Find where the given text appears and provide that cell's center as [X, Y] coordinate. 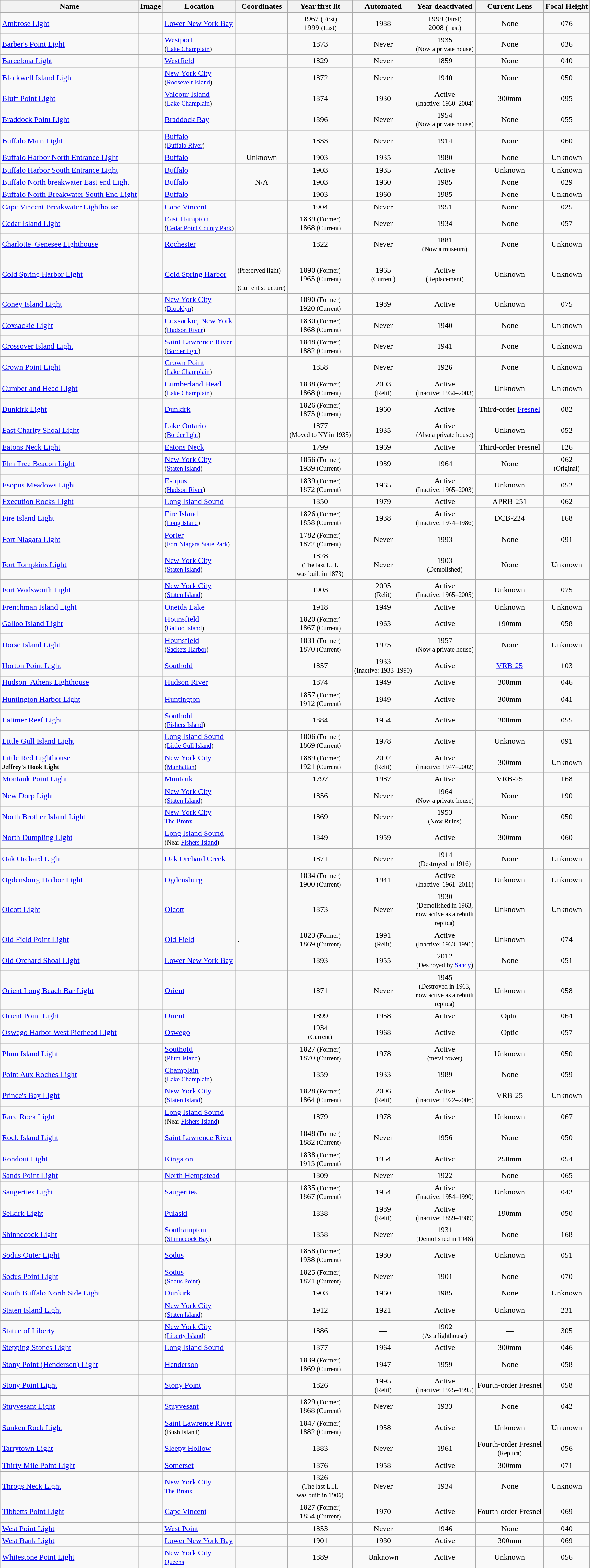
Eatons Neck [199, 447]
Automated [383, 6]
Ambrose Light [69, 23]
1904 [320, 207]
1999 (First) 2008 (Last) [445, 23]
. [262, 939]
New York City(Brooklyn) [199, 304]
Sodus Outer Light [69, 1255]
DCB-224 [509, 518]
1823 (Former)1869 (Current) [320, 939]
Montauk Point Light [69, 779]
Westfield [199, 61]
Cumberland Head Light [69, 388]
Somerset [199, 1465]
Saugerties Light [69, 1192]
Crown Point(Lake Champlain) [199, 367]
190 [567, 796]
Active(Also a private house) [445, 431]
Buffalo North breakwater East end Light [69, 182]
Fourth-order Fresnel(Replica) [509, 1448]
Current Lens [509, 6]
Rochester [199, 245]
1989(Relit) [383, 1213]
Statue of Liberty [69, 1331]
231 [567, 1310]
Old Field [199, 939]
1876 [320, 1465]
Esopus(Hudson River) [199, 485]
Active(Inactive: 1974–1986) [445, 518]
1890 (Former)1920 (Current) [320, 304]
1797 [320, 779]
Southold [199, 666]
Hounsfield(Sackets Harbor) [199, 645]
1918 [320, 607]
Plum Island Light [69, 1053]
2003(Relit) [383, 388]
082 [567, 409]
Buffalo(Buffalo River) [199, 140]
071 [567, 1465]
1945(Destroyed in 1963,now active as a rebuiltreplica) [445, 991]
Rock Island Light [69, 1137]
Champlain(Lake Champlain) [199, 1075]
1914(Destroyed in 1916) [445, 858]
1826 (Former)1858 (Current) [320, 518]
1838 (Former)1868 (Current) [320, 388]
1879 [320, 1117]
Sodus(Sodus Point) [199, 1277]
Race Rock Light [69, 1117]
Buffalo Harbor North Entrance Light [69, 157]
Westport(Lake Champlain) [199, 44]
Horse Island Light [69, 645]
Staten Island Light [69, 1310]
1853 [320, 1528]
Little Red LighthouseJeffrey's Hook Light [69, 762]
1951 [445, 207]
062 (Original) [567, 464]
Fire Island(Long Island) [199, 518]
Horton Point Light [69, 666]
Buffalo Harbor South Entrance Light [69, 170]
Frenchman Island Light [69, 607]
1826 (Former)1875 (Current) [320, 409]
Focal Height [567, 6]
Fort Tompkins Light [69, 565]
054 [567, 1159]
1838 (Former)1915 (Current) [320, 1159]
103 [567, 666]
074 [567, 939]
(Preserved light)(Current structure) [262, 274]
Valcour Island(Lake Champlain) [199, 98]
Orient Long Beach Bar Light [69, 991]
1857 [320, 666]
Execution Rocks Light [69, 501]
Braddock Bay [199, 120]
1964(Now a private house) [445, 796]
1849 [320, 838]
1961 [445, 1448]
Tibbetts Point Light [69, 1512]
1957(Now a private house) [445, 645]
West Point Light [69, 1528]
Active(Inactive: 1947–2002) [445, 762]
Year first lit [320, 6]
1886 [320, 1331]
Elm Tree Beacon Light [69, 464]
1988 [383, 23]
Henderson [199, 1364]
070 [567, 1277]
Southold(Plum Island) [199, 1053]
Active(metal tower) [445, 1053]
1834 (Former)1900 (Current) [320, 880]
Esopus Meadows Light [69, 485]
1829 (Former)1868 (Current) [320, 1406]
062 [567, 501]
Crown Point Light [69, 367]
1826 [320, 1385]
Buffalo North Breakwater South End Light [69, 194]
Dunkirk Light [69, 409]
1995(Relit) [383, 1385]
1839 (Former)1868 (Current) [320, 223]
Image [151, 6]
1829 [320, 61]
1872 [320, 78]
Saint Lawrence River(Bush Island) [199, 1428]
Ogdensburg Harbor Light [69, 880]
1921 [383, 1310]
Coordinates [262, 6]
Stepping Stones Light [69, 1348]
Old Orchard Shoal Light [69, 961]
1987 [383, 779]
059 [567, 1075]
Southampton(Shinnecock Bay) [199, 1235]
250mm [509, 1159]
Location [199, 6]
Fort Wadsworth Light [69, 590]
Orient Point Light [69, 1016]
1822 [320, 245]
1922 [445, 1175]
Bluff Point Light [69, 98]
Pulaski [199, 1213]
Crossover Island Light [69, 346]
036 [567, 44]
1970 [383, 1512]
064 [567, 1016]
Huntington Harbor Light [69, 699]
Active(Inactive: 1933–1991) [445, 939]
1883 [320, 1448]
South Buffalo North Side Light [69, 1293]
New York CityQueens [199, 1558]
1979 [383, 501]
Sodus Point Light [69, 1277]
1947 [383, 1364]
Eatons Neck Light [69, 447]
1847 (Former)1882 (Current) [320, 1428]
Saint Lawrence River(Border light) [199, 346]
2005(Relit) [383, 590]
Braddock Point Light [69, 120]
1896 [320, 120]
1806 (Former)1869 (Current) [320, 741]
Active(Inactive: 1961–2011) [445, 880]
Barber's Point Light [69, 44]
1965 [383, 485]
Oswego [199, 1033]
North Hempstead [199, 1175]
New York City(Liberty Island) [199, 1331]
Huntington [199, 699]
Selkirk Light [69, 1213]
Hounsfield(Galloo Island) [199, 623]
Oswego Harbor West Pierhead Light [69, 1033]
1926 [445, 367]
1831 (Former)1870 (Current) [320, 645]
1826(The last L.H. was built in 1906) [320, 1486]
1833 [320, 140]
Sodus [199, 1255]
Charlotte–Genesee Lighthouse [69, 245]
North Dumpling Light [69, 838]
1857 (Former)1912 (Current) [320, 699]
1903(Demolished) [445, 565]
Buffalo Main Light [69, 140]
1893 [320, 961]
1827 (Former)1870 (Current) [320, 1053]
Montauk [199, 779]
Ogdensburg [199, 880]
1931(Demolished in 1948) [445, 1235]
1939 [383, 464]
Sleepy Hollow [199, 1448]
APRB-251 [509, 501]
Cumberland Head(Lake Champlain) [199, 388]
1839 (Former)1872 (Current) [320, 485]
1930 [383, 98]
1953(Now Ruins) [445, 816]
Throgs Neck Light [69, 1486]
Long Island Sound(Little Gull Island) [199, 741]
Galloo Island Light [69, 623]
Stony Point [199, 1385]
Olcott [199, 910]
Active(Inactive: 1965–2005) [445, 590]
2012(Destroyed by Sandy) [445, 961]
1856 (Former)1939 (Current) [320, 464]
Hudson–Athens Lighthouse [69, 682]
1954(Now a private house) [445, 120]
Fort Niagara Light [69, 539]
Cape Vincent Breakwater Lighthouse [69, 207]
1955 [383, 961]
1839 (Former)1869 (Current) [320, 1364]
1963 [383, 623]
Prince's Bay Light [69, 1095]
1838 [320, 1213]
New York City(Roosevelt Island) [199, 78]
1925 [383, 645]
1825 (Former)1871 (Current) [320, 1277]
067 [567, 1117]
1991(Relit) [383, 939]
Active(Inactive: 1930–2004) [445, 98]
Year deactivated [445, 6]
1799 [320, 447]
1827 (Former)1854 (Current) [320, 1512]
Tarrytown Light [69, 1448]
126 [567, 447]
1835 (Former)1867 (Current) [320, 1192]
Active(Inactive: 1965–2003) [445, 485]
Active(Inactive: 1925–1995) [445, 1385]
1869 [320, 816]
Thirty Mile Point Light [69, 1465]
Coney Island Light [69, 304]
1856 [320, 796]
Stuyvesant Light [69, 1406]
Sunken Rock Light [69, 1428]
1933(Inactive: 1933–1990) [383, 666]
Active(Inactive: 1859–1989) [445, 1213]
1938 [383, 518]
1902(As a lighthouse) [445, 1331]
North Brother Island Light [69, 816]
1884 [320, 720]
Coxsackie Light [69, 325]
Cold Spring Harbor Light [69, 274]
Kingston [199, 1159]
1946 [445, 1528]
Latimer Reef Light [69, 720]
Stuyvesant [199, 1406]
Little Gull Island Light [69, 741]
1965(Current) [383, 274]
1782 (Former)1872 (Current) [320, 539]
1912 [320, 1310]
1993 [445, 539]
Active(Inactive: 1922–2006) [445, 1095]
1889 [320, 1558]
1828(The last L.H. was built in 1873) [320, 565]
076 [567, 23]
1935(Now a private house) [445, 44]
Lake Ontario(Border light) [199, 431]
Active(Inactive: 1934–2003) [445, 388]
Old Field Point Light [69, 939]
1809 [320, 1175]
1877(Moved to NY in 1935) [320, 431]
N/A [262, 182]
Cedar Island Light [69, 223]
065 [567, 1175]
1881(Now a museum) [445, 245]
East Hampton(Cedar Point County Park) [199, 223]
Southold(Fishers Island) [199, 720]
Hudson River [199, 682]
1934(Current) [320, 1033]
1899 [320, 1016]
West Bank Light [69, 1541]
Porter(Fort Niagara State Park) [199, 539]
1930(Demolished in 1963,now active as a rebuiltreplica) [445, 910]
Fire Island Light [69, 518]
1858 (Former)1938 (Current) [320, 1255]
Shinnecock Light [69, 1235]
1890 (Former)1965 (Current) [320, 274]
029 [567, 182]
1820 (Former)1867 (Current) [320, 623]
1850 [320, 501]
1967 (First) 1999 (Last) [320, 23]
305 [567, 1331]
2002(Relit) [383, 762]
1828 (Former)1864 (Current) [320, 1095]
Saugerties [199, 1192]
Oak Orchard Creek [199, 858]
Oneida Lake [199, 607]
1968 [383, 1033]
1830 (Former)1868 (Current) [320, 325]
Cold Spring Harbor [199, 274]
025 [567, 207]
East Charity Shoal Light [69, 431]
1914 [445, 140]
095 [567, 98]
1956 [445, 1137]
Blackwell Island Light [69, 78]
Sands Point Light [69, 1175]
Whitestone Point Light [69, 1558]
Barcelona Light [69, 61]
2006(Relit) [383, 1095]
Rondout Light [69, 1159]
1877 [320, 1348]
1889 (Former)1921 (Current) [320, 762]
West Point [199, 1528]
Coxsackie, New York(Hudson River) [199, 325]
Active(Inactive: 1954–1990) [445, 1192]
Olcott Light [69, 910]
New Dorp Light [69, 796]
Saint Lawrence River [199, 1137]
Point Aux Roches Light [69, 1075]
Stony Point (Henderson) Light [69, 1364]
Stony Point Light [69, 1385]
Oak Orchard Light [69, 858]
Name [69, 6]
1969 [383, 447]
Active(Replacement) [445, 274]
New York City(Manhattan) [199, 762]
041 [567, 699]
